Scan for the cell matching the given text and deliver its [X, Y] coordinate at center. 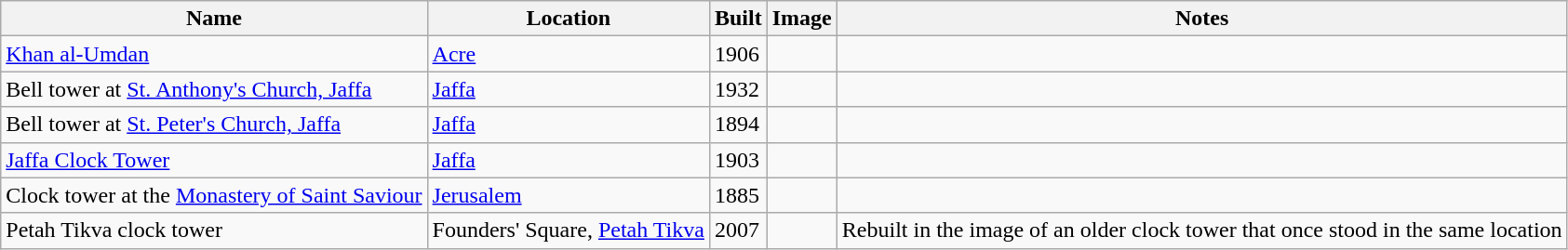
Bell tower at St. Peter's Church, Jaffa [214, 125]
Jerusalem [568, 195]
Image [802, 19]
Jaffa Clock Tower [214, 160]
1894 [738, 125]
Rebuilt in the image of an older clock tower that once stood in the same location [1202, 230]
Clock tower at the Monastery of Saint Saviour [214, 195]
1932 [738, 89]
Founders' Square, Petah Tikva [568, 230]
Name [214, 19]
Built [738, 19]
1903 [738, 160]
Acre [568, 54]
1906 [738, 54]
Location [568, 19]
Khan al-Umdan [214, 54]
2007 [738, 230]
Petah Tikva clock tower [214, 230]
1885 [738, 195]
Notes [1202, 19]
Bell tower at St. Anthony's Church, Jaffa [214, 89]
